Scan for the cell matching the given text and deliver its (X, Y) coordinate at center. 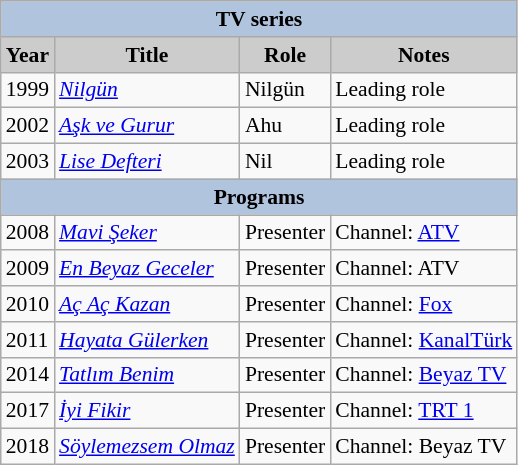
Channel: TRT 1 (424, 411)
2017 (28, 411)
2014 (28, 375)
Role (285, 55)
2011 (28, 340)
2008 (28, 233)
2003 (28, 162)
Aç Aç Kazan (147, 304)
TV series (260, 19)
Lise Defteri (147, 162)
Aşk ve Gurur (147, 126)
Hayata Gülerken (147, 340)
En Beyaz Geceler (147, 269)
Notes (424, 55)
Year (28, 55)
İyi Fikir (147, 411)
Channel: KanalTürk (424, 340)
Nil (285, 162)
Söylemezsem Olmaz (147, 447)
Mavi Şeker (147, 233)
Ahu (285, 126)
Title (147, 55)
Channel: Fox (424, 304)
2009 (28, 269)
2010 (28, 304)
2018 (28, 447)
2002 (28, 126)
1999 (28, 90)
Programs (260, 197)
Tatlım Benim (147, 375)
